Output the (X, Y) coordinate of the center of the cell containing the given text.  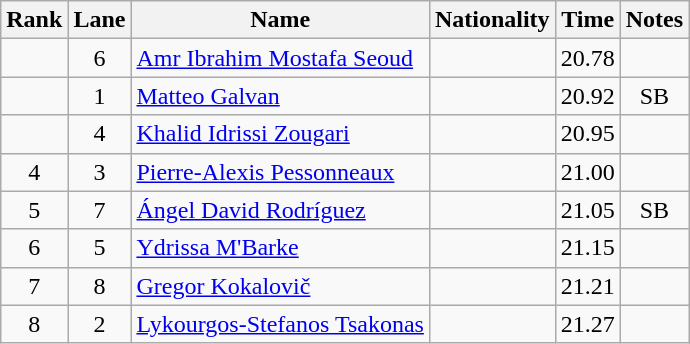
20.78 (588, 58)
Ydrissa M'Barke (280, 248)
21.05 (588, 210)
Ángel David Rodríguez (280, 210)
Khalid Idrissi Zougari (280, 134)
Gregor Kokalovič (280, 286)
20.95 (588, 134)
Pierre-Alexis Pessonneaux (280, 172)
Notes (654, 20)
Name (280, 20)
Rank (34, 20)
3 (100, 172)
20.92 (588, 96)
21.27 (588, 324)
21.15 (588, 248)
Matteo Galvan (280, 96)
1 (100, 96)
Nationality (492, 20)
Time (588, 20)
Amr Ibrahim Mostafa Seoud (280, 58)
21.21 (588, 286)
21.00 (588, 172)
2 (100, 324)
Lane (100, 20)
Lykourgos-Stefanos Tsakonas (280, 324)
